Determine the (x, y) coordinate at the center of the cell enclosing the given text.  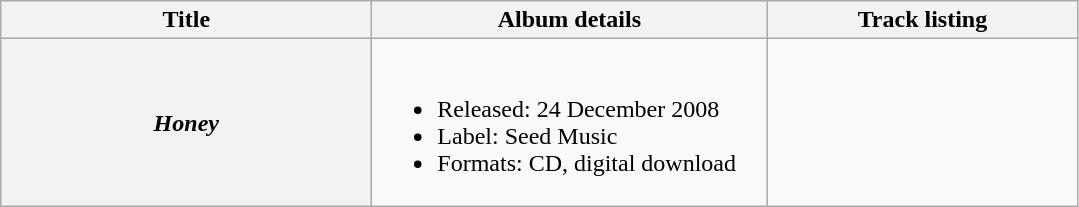
Album details (570, 20)
Title (186, 20)
Track listing (922, 20)
Released: 24 December 2008Label: Seed MusicFormats: CD, digital download (570, 122)
Honey (186, 122)
